Determine the (x, y) coordinate at the center of the cell enclosing the given text.  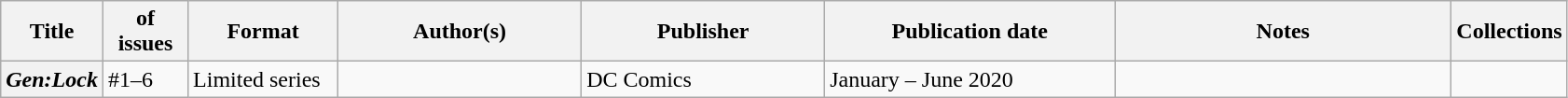
Publication date (970, 32)
DC Comics (703, 79)
Gen:Lock (52, 79)
#1–6 (145, 79)
Notes (1283, 32)
January – June 2020 (970, 79)
Collections (1509, 32)
Publisher (703, 32)
Author(s) (461, 32)
Format (263, 32)
of issues (145, 32)
Title (52, 32)
Limited series (263, 79)
